Provide the (x, y) coordinate of the cell's center where the given text is located.  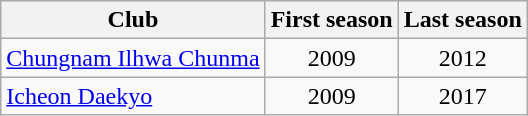
Icheon Daekyo (133, 96)
First season (332, 20)
Club (133, 20)
Last season (462, 20)
2012 (462, 58)
2017 (462, 96)
Chungnam Ilhwa Chunma (133, 58)
